Detect which cell encompasses the target text, then output its (X, Y) center coordinate. 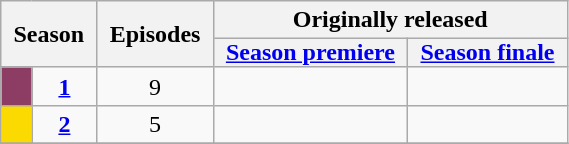
2 (64, 124)
Originally released (390, 20)
9 (155, 86)
5 (155, 124)
Season premiere (310, 53)
Episodes (155, 34)
1 (64, 86)
Season finale (488, 53)
Season (49, 34)
